Detect which cell encompasses the target text, then output its (X, Y) center coordinate. 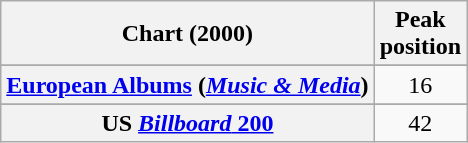
US Billboard 200 (188, 123)
European Albums (Music & Media) (188, 85)
16 (420, 85)
Peakposition (420, 34)
Chart (2000) (188, 34)
42 (420, 123)
